Output the [x, y] coordinate of the center of the cell containing the given text.  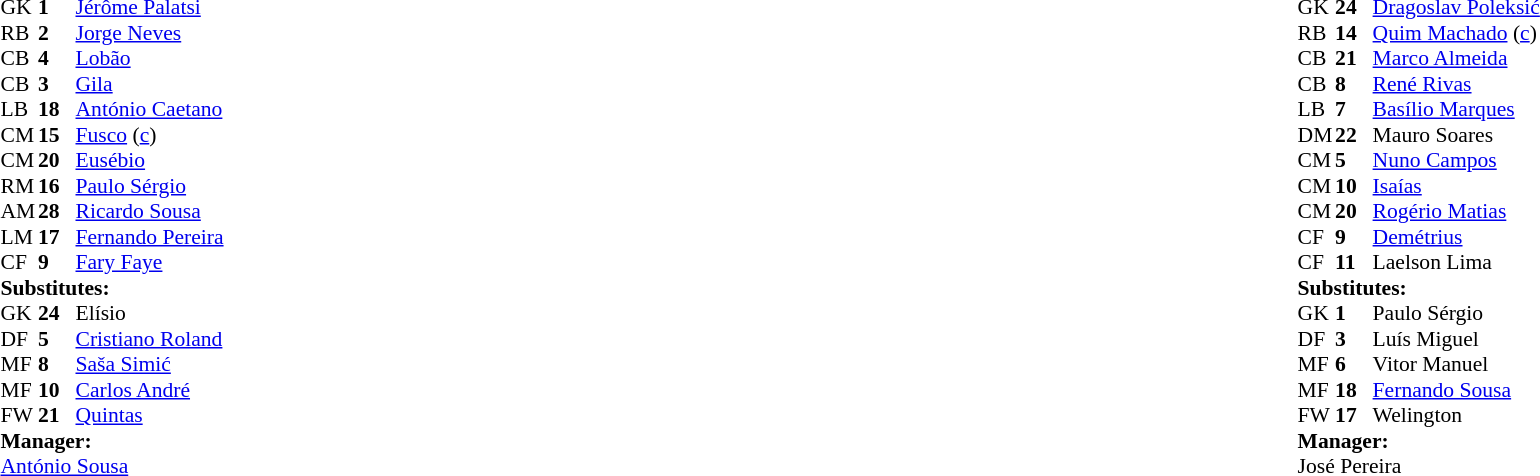
Rogério Matias [1456, 211]
Carlos André [150, 390]
Quintas [150, 415]
René Rivas [1456, 84]
Demétrius [1456, 237]
16 [57, 186]
Marco Almeida [1456, 59]
14 [1354, 33]
Fusco (c) [150, 135]
RM [19, 186]
LM [19, 237]
Fary Faye [150, 263]
1 [1354, 313]
António Caetano [150, 109]
Eusébio [150, 161]
24 [57, 313]
28 [57, 211]
Luís Miguel [1456, 339]
Isaías [1456, 186]
Quim Machado (c) [1456, 33]
15 [57, 135]
Elísio [150, 313]
11 [1354, 263]
2 [57, 33]
Laelson Lima [1456, 263]
4 [57, 59]
Basílio Marques [1456, 109]
Lobão [150, 59]
Welington [1456, 415]
22 [1354, 135]
6 [1354, 365]
Fernando Pereira [150, 237]
Ricardo Sousa [150, 211]
AM [19, 211]
Nuno Campos [1456, 161]
Fernando Sousa [1456, 390]
Mauro Soares [1456, 135]
Jorge Neves [150, 33]
Gila [150, 84]
DM [1317, 135]
Cristiano Roland [150, 339]
Saša Simić [150, 365]
7 [1354, 109]
Vitor Manuel [1456, 365]
